Detect which cell encompasses the target text, then output its [x, y] center coordinate. 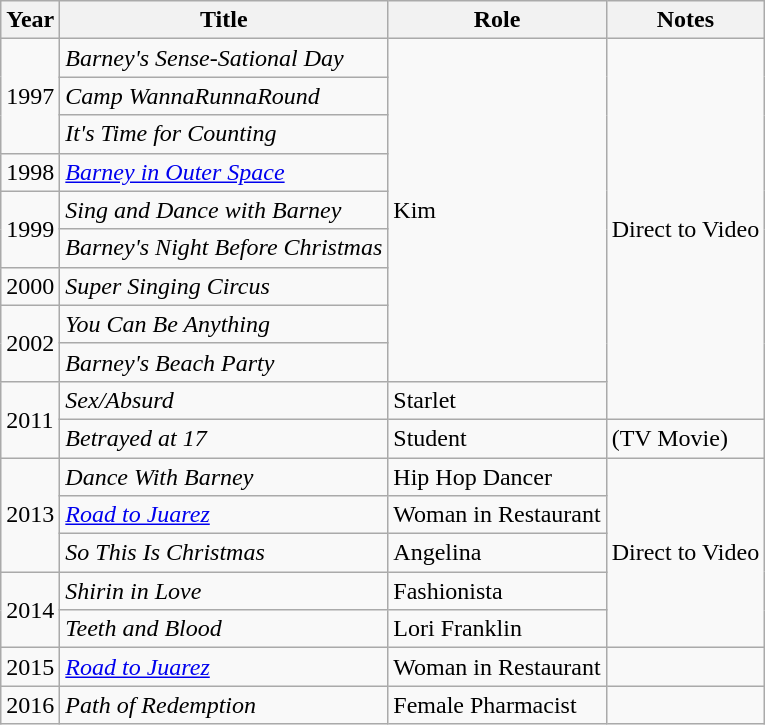
Sex/Absurd [224, 400]
2011 [30, 419]
Super Singing Circus [224, 286]
Angelina [497, 553]
Student [497, 438]
(TV Movie) [685, 438]
1998 [30, 172]
Barney's Night Before Christmas [224, 248]
Starlet [497, 400]
Shirin in Love [224, 591]
Fashionista [497, 591]
1999 [30, 229]
Title [224, 20]
2002 [30, 343]
Camp WannaRunnaRound [224, 96]
2014 [30, 610]
Teeth and Blood [224, 629]
It's Time for Counting [224, 134]
Year [30, 20]
1997 [30, 96]
So This Is Christmas [224, 553]
2015 [30, 667]
You Can Be Anything [224, 324]
2016 [30, 705]
Barney's Sense-Sational Day [224, 58]
Hip Hop Dancer [497, 477]
Female Pharmacist [497, 705]
Barney in Outer Space [224, 172]
Barney's Beach Party [224, 362]
Kim [497, 210]
Betrayed at 17 [224, 438]
Lori Franklin [497, 629]
Dance With Barney [224, 477]
2013 [30, 515]
Path of Redemption [224, 705]
2000 [30, 286]
Notes [685, 20]
Sing and Dance with Barney [224, 210]
Role [497, 20]
